Identify which cell holds the provided text, then report its [X, Y] central coordinate. 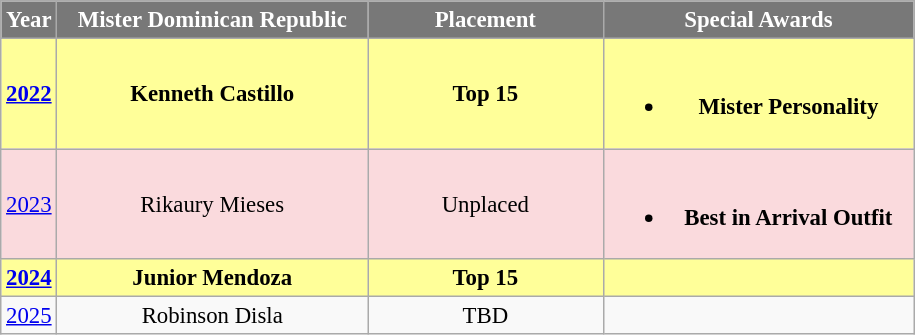
Year [29, 20]
Unplaced [486, 204]
2024 [29, 278]
Rikaury Mieses [212, 204]
Mister Dominican Republic [212, 20]
2022 [29, 94]
Mister Personality [758, 94]
Robinson Disla [212, 315]
Kenneth Castillo [212, 94]
TBD [486, 315]
2025 [29, 315]
Junior Mendoza [212, 278]
Best in Arrival Outfit [758, 204]
Special Awards [758, 20]
2023 [29, 204]
Placement [486, 20]
